Extract the (x, y) coordinate from the center of the cell holding the provided text.  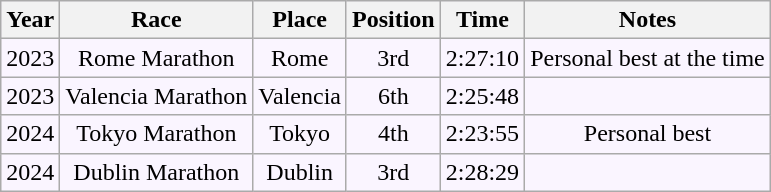
2:25:48 (482, 96)
Notes (648, 20)
Dublin (300, 172)
Tokyo (300, 134)
Tokyo Marathon (156, 134)
6th (393, 96)
Rome Marathon (156, 58)
Place (300, 20)
Race (156, 20)
Valencia Marathon (156, 96)
Rome (300, 58)
Position (393, 20)
Year (30, 20)
Valencia (300, 96)
2:23:55 (482, 134)
2:28:29 (482, 172)
4th (393, 134)
2:27:10 (482, 58)
Dublin Marathon (156, 172)
Personal best (648, 134)
Time (482, 20)
Personal best at the time (648, 58)
